From the cell containing the given text, extract its center point as (x, y) coordinate. 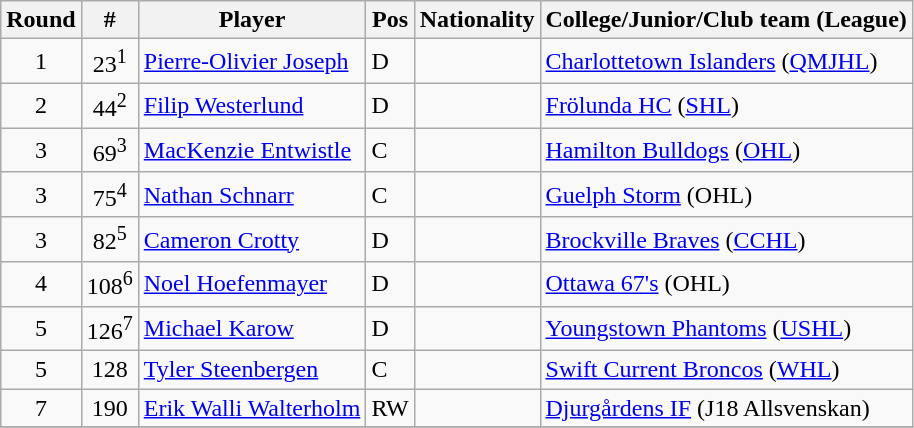
231 (110, 62)
Michael Karow (252, 328)
Brockville Braves (CCHL) (726, 240)
825 (110, 240)
190 (110, 408)
1267 (110, 328)
Nathan Schnarr (252, 194)
Youngstown Phantoms (USHL) (726, 328)
Swift Current Broncos (WHL) (726, 370)
Frölunda HC (SHL) (726, 106)
Filip Westerlund (252, 106)
Pos (390, 20)
Erik Walli Walterholm (252, 408)
Charlottetown Islanders (QMJHL) (726, 62)
Guelph Storm (OHL) (726, 194)
Tyler Steenbergen (252, 370)
1 (41, 62)
1086 (110, 284)
442 (110, 106)
Hamilton Bulldogs (OHL) (726, 150)
College/Junior/Club team (League) (726, 20)
Ottawa 67's (OHL) (726, 284)
MacKenzie Entwistle (252, 150)
693 (110, 150)
Player (252, 20)
7 (41, 408)
Pierre-Olivier Joseph (252, 62)
Noel Hoefenmayer (252, 284)
Nationality (477, 20)
# (110, 20)
4 (41, 284)
Djurgårdens IF (J18 Allsvenskan) (726, 408)
2 (41, 106)
RW (390, 408)
754 (110, 194)
Cameron Crotty (252, 240)
Round (41, 20)
128 (110, 370)
